Identify which cell holds the provided text, then report its [x, y] central coordinate. 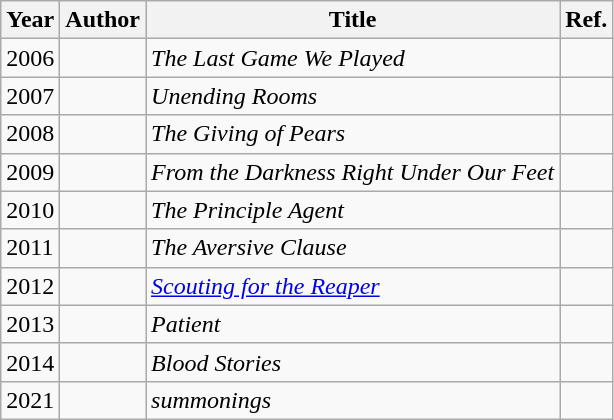
2021 [30, 400]
2012 [30, 286]
The Principle Agent [353, 210]
summonings [353, 400]
The Giving of Pears [353, 134]
The Last Game We Played [353, 58]
2006 [30, 58]
2007 [30, 96]
Title [353, 20]
2014 [30, 362]
Blood Stories [353, 362]
2008 [30, 134]
2013 [30, 324]
Ref. [586, 20]
Unending Rooms [353, 96]
2009 [30, 172]
2011 [30, 248]
From the Darkness Right Under Our Feet [353, 172]
Patient [353, 324]
The Aversive Clause [353, 248]
Author [103, 20]
Year [30, 20]
Scouting for the Reaper [353, 286]
2010 [30, 210]
